Locate the cell with the specified text and output its [x, y] center coordinate. 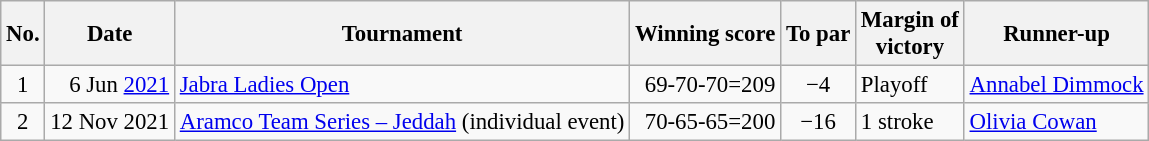
Olivia Cowan [1056, 122]
Winning score [706, 34]
Runner-up [1056, 34]
Tournament [402, 34]
Margin ofvictory [910, 34]
Playoff [910, 85]
Annabel Dimmock [1056, 85]
70-65-65=200 [706, 122]
6 Jun 2021 [110, 85]
1 [23, 85]
−16 [818, 122]
−4 [818, 85]
2 [23, 122]
12 Nov 2021 [110, 122]
Date [110, 34]
69-70-70=209 [706, 85]
1 stroke [910, 122]
To par [818, 34]
Jabra Ladies Open [402, 85]
No. [23, 34]
Aramco Team Series – Jeddah (individual event) [402, 122]
